Provide the [x, y] coordinate of the cell's center where the given text is located.  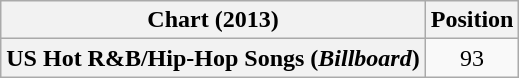
93 [472, 58]
US Hot R&B/Hip-Hop Songs (Billboard) [213, 58]
Position [472, 20]
Chart (2013) [213, 20]
